Search for the cell housing the specified text and yield its (X, Y) center coordinate. 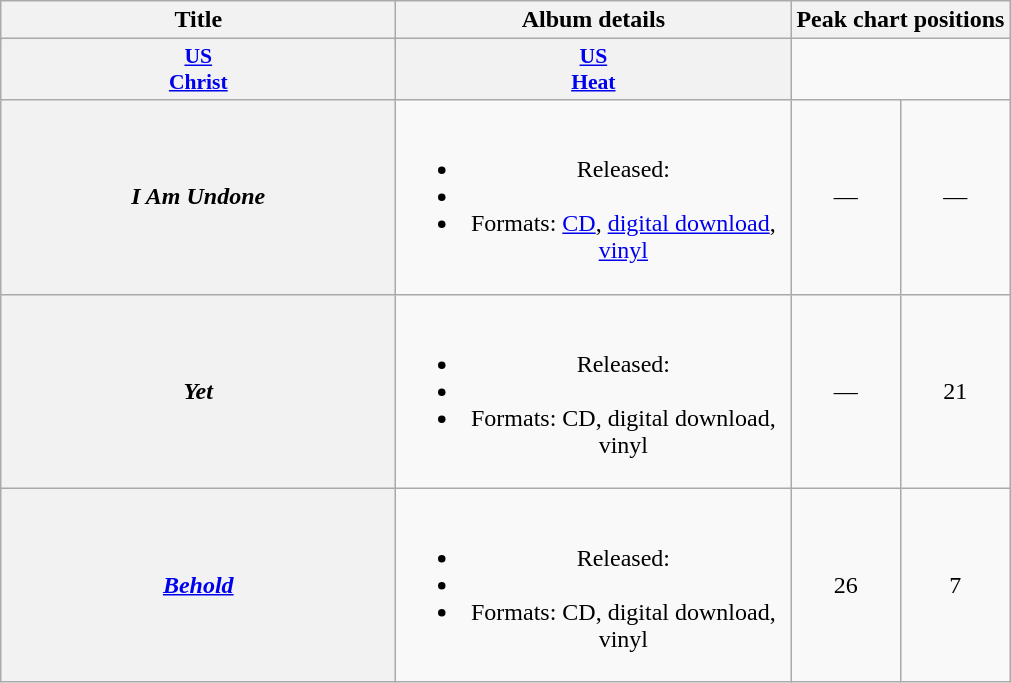
26 (846, 585)
21 (955, 391)
Title (198, 20)
I Am Undone (198, 197)
USChrist (198, 70)
Peak chart positions (900, 20)
7 (955, 585)
Yet (198, 391)
USHeat (594, 70)
Behold (198, 585)
Album details (594, 20)
